For the text-containing cell, return its midpoint in [x, y] coordinate format. 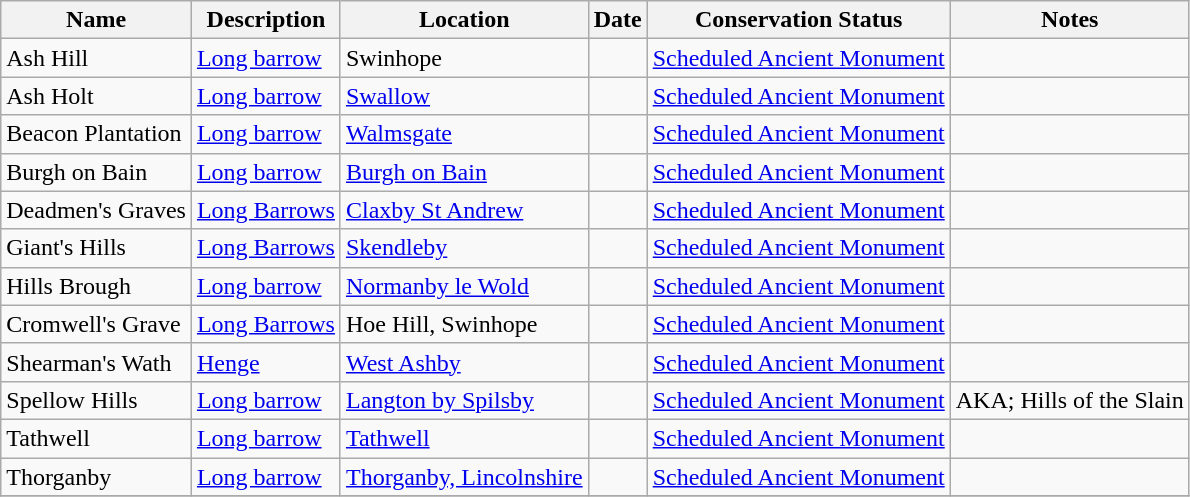
Ash Hill [96, 58]
Swinhope [464, 58]
Description [266, 20]
Hills Brough [96, 286]
Date [618, 20]
Skendleby [464, 248]
Normanby le Wold [464, 286]
Thorganby [96, 477]
Name [96, 20]
Location [464, 20]
Claxby St Andrew [464, 210]
Thorganby, Lincolnshire [464, 477]
Swallow [464, 96]
Cromwell's Grave [96, 324]
Beacon Plantation [96, 134]
Spellow Hills [96, 400]
Deadmen's Graves [96, 210]
Giant's Hills [96, 248]
AKA; Hills of the Slain [1070, 400]
Walmsgate [464, 134]
Henge [266, 362]
Hoe Hill, Swinhope [464, 324]
Conservation Status [798, 20]
Shearman's Wath [96, 362]
Notes [1070, 20]
Langton by Spilsby [464, 400]
Ash Holt [96, 96]
West Ashby [464, 362]
